Determine the [X, Y] coordinate at the center of the cell enclosing the given text.  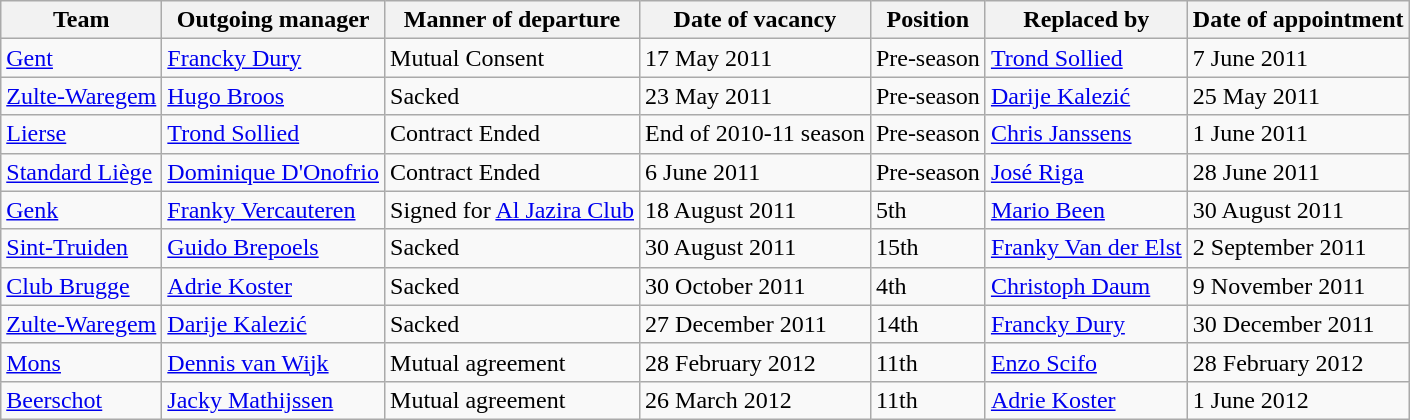
Genk [82, 210]
Hugo Broos [274, 96]
Franky Vercauteren [274, 210]
Date of appointment [1298, 20]
26 March 2012 [756, 400]
Position [928, 20]
5th [928, 210]
18 August 2011 [756, 210]
15th [928, 248]
7 June 2011 [1298, 58]
End of 2010-11 season [756, 134]
Guido Brepoels [274, 248]
28 June 2011 [1298, 172]
Outgoing manager [274, 20]
1 June 2011 [1298, 134]
1 June 2012 [1298, 400]
6 June 2011 [756, 172]
Sint-Truiden [82, 248]
Date of vacancy [756, 20]
Team [82, 20]
4th [928, 286]
Club Brugge [82, 286]
Mario Been [1086, 210]
Beerschot [82, 400]
Enzo Scifo [1086, 362]
9 November 2011 [1298, 286]
17 May 2011 [756, 58]
14th [928, 324]
Dennis van Wijk [274, 362]
Jacky Mathijssen [274, 400]
José Riga [1086, 172]
30 October 2011 [756, 286]
Mutual Consent [512, 58]
Christoph Daum [1086, 286]
Signed for Al Jazira Club [512, 210]
Franky Van der Elst [1086, 248]
Lierse [82, 134]
Mons [82, 362]
2 September 2011 [1298, 248]
Gent [82, 58]
25 May 2011 [1298, 96]
Dominique D'Onofrio [274, 172]
Replaced by [1086, 20]
Chris Janssens [1086, 134]
23 May 2011 [756, 96]
Manner of departure [512, 20]
Standard Liège [82, 172]
27 December 2011 [756, 324]
30 December 2011 [1298, 324]
